Return (X, Y) of the center of cell containing provided text 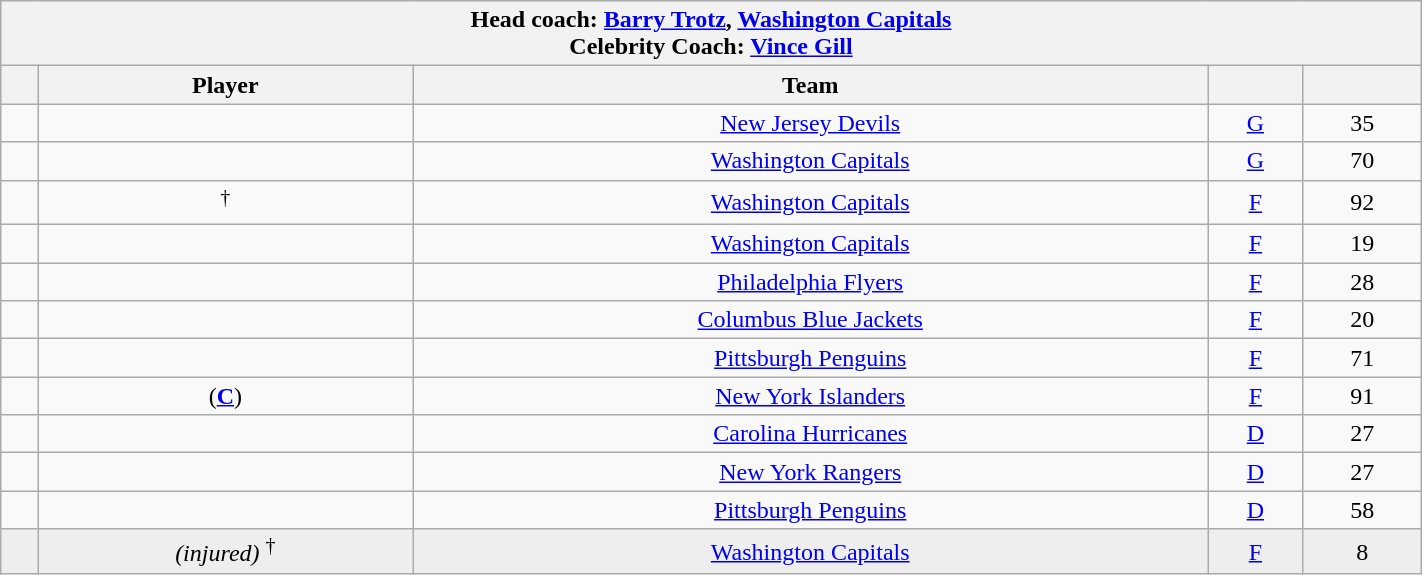
(C) (226, 396)
70 (1362, 161)
New York Islanders (810, 396)
8 (1362, 552)
19 (1362, 244)
Philadelphia Flyers (810, 282)
Columbus Blue Jackets (810, 320)
Team (810, 85)
71 (1362, 358)
† (226, 202)
Player (226, 85)
New York Rangers (810, 472)
91 (1362, 396)
92 (1362, 202)
(injured) † (226, 552)
Head coach: Barry Trotz, Washington Capitals Celebrity Coach: Vince Gill (711, 34)
Carolina Hurricanes (810, 434)
28 (1362, 282)
58 (1362, 510)
20 (1362, 320)
35 (1362, 123)
New Jersey Devils (810, 123)
